Provide the (X, Y) coordinate of the cell's center where the given text is located.  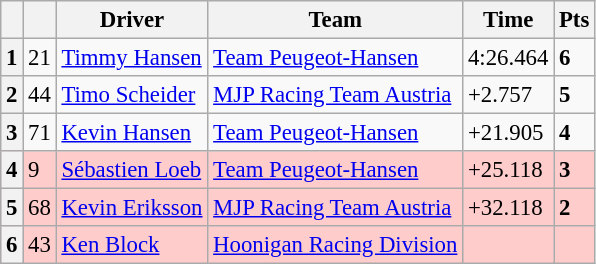
+2.757 (508, 95)
Driver (132, 20)
Ken Block (132, 245)
Kevin Hansen (132, 133)
+32.118 (508, 208)
Timmy Hansen (132, 58)
9 (40, 170)
+25.118 (508, 170)
43 (40, 245)
Team (336, 20)
Sébastien Loeb (132, 170)
Hoonigan Racing Division (336, 245)
Timo Scheider (132, 95)
4:26.464 (508, 58)
71 (40, 133)
Kevin Eriksson (132, 208)
Time (508, 20)
21 (40, 58)
Pts (574, 20)
44 (40, 95)
1 (12, 58)
+21.905 (508, 133)
68 (40, 208)
